Detect which cell encompasses the target text, then output its [X, Y] center coordinate. 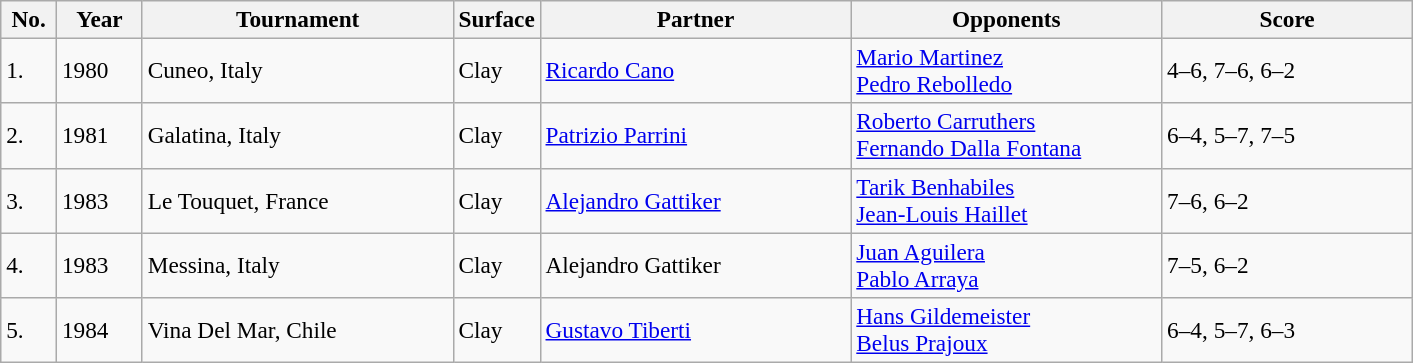
Score [1288, 19]
4. [29, 264]
1980 [100, 70]
Mario Martinez Pedro Rebolledo [1006, 70]
7–5, 6–2 [1288, 264]
Gustavo Tiberti [696, 330]
Messina, Italy [298, 264]
Year [100, 19]
5. [29, 330]
6–4, 5–7, 6–3 [1288, 330]
Partner [696, 19]
1981 [100, 136]
Le Touquet, France [298, 200]
6–4, 5–7, 7–5 [1288, 136]
7–6, 6–2 [1288, 200]
4–6, 7–6, 6–2 [1288, 70]
3. [29, 200]
Ricardo Cano [696, 70]
Surface [496, 19]
No. [29, 19]
Roberto Carruthers Fernando Dalla Fontana [1006, 136]
Patrizio Parrini [696, 136]
Tournament [298, 19]
Cuneo, Italy [298, 70]
Tarik Benhabiles Jean-Louis Haillet [1006, 200]
Opponents [1006, 19]
Galatina, Italy [298, 136]
Vina Del Mar, Chile [298, 330]
Juan Aguilera Pablo Arraya [1006, 264]
1984 [100, 330]
1. [29, 70]
Hans Gildemeister Belus Prajoux [1006, 330]
2. [29, 136]
